Output the [x, y] coordinate of the center of the cell containing the given text.  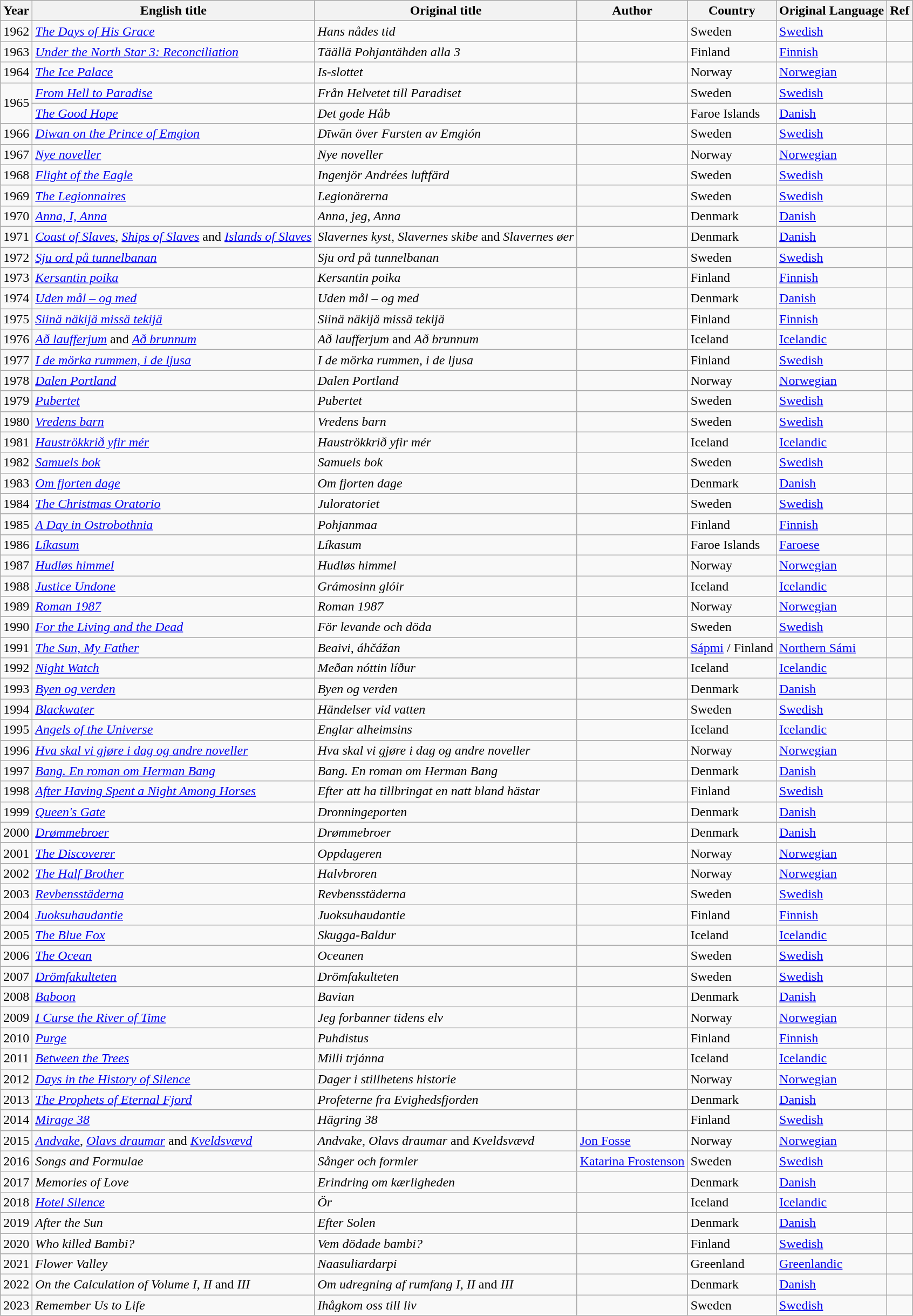
2023 [16, 1305]
The Ice Palace [174, 72]
English title [174, 11]
Hans nådes tid [446, 31]
Blackwater [174, 709]
Flight of the Eagle [174, 175]
Efter Solen [446, 1223]
Ihågkom oss till liv [446, 1305]
2012 [16, 1079]
1999 [16, 812]
2018 [16, 1202]
The Christmas Oratorio [174, 504]
2017 [16, 1182]
Memories of Love [174, 1182]
Meðan nóttin líður [446, 668]
Dager i stillhetens historie [446, 1079]
1989 [16, 607]
2002 [16, 873]
Sápmi / Finland [732, 648]
Queen's Gate [174, 812]
Pohjanmaa [446, 524]
2010 [16, 1038]
Country [732, 11]
1984 [16, 504]
För levande och döda [446, 627]
Naasuliardarpi [446, 1264]
Skugga-Baldur [446, 935]
Slavernes kyst, Slavernes skibe and Slavernes øer [446, 236]
1987 [16, 565]
1988 [16, 586]
Flower Valley [174, 1264]
Milli trjánna [446, 1059]
Profeterne fra Evighedsfjorden [446, 1100]
1978 [16, 381]
The Prophets of Eternal Fjord [174, 1100]
Under the North Star 3: Reconciliation [174, 52]
1973 [16, 278]
1968 [16, 175]
Täällä Pohjantähden alla 3 [446, 52]
On the Calculation of Volume I, II and III [174, 1285]
Dīwān över Fursten av Emgión [446, 134]
Northern Sámi [832, 648]
1972 [16, 257]
2016 [16, 1161]
I Curse the River of Time [174, 1017]
Juloratoriet [446, 504]
Anna, I, Anna [174, 216]
1965 [16, 103]
Baboon [174, 997]
2004 [16, 915]
Det gode Håb [446, 113]
1985 [16, 524]
2009 [16, 1017]
A Day in Ostrobothnia [174, 524]
Coast of Slaves, Ships of Slaves and Islands of Slaves [174, 236]
1971 [16, 236]
The Days of His Grace [174, 31]
The Blue Fox [174, 935]
For the Living and the Dead [174, 627]
Efter att ha tillbringat en natt bland hästar [446, 791]
Jeg forbanner tidens elv [446, 1017]
Halvbroren [446, 873]
Days in the History of Silence [174, 1079]
2011 [16, 1059]
Diwan on the Prince of Emgion [174, 134]
Purge [174, 1038]
Grámosinn glóir [446, 586]
1962 [16, 31]
1996 [16, 750]
Erindring om kærligheden [446, 1182]
Anna, jeg, Anna [446, 216]
1986 [16, 545]
2021 [16, 1264]
Beaivi, áhčážan [446, 648]
1974 [16, 299]
The Sun, My Father [174, 648]
Oceanen [446, 956]
2013 [16, 1100]
The Good Hope [174, 113]
1981 [16, 442]
After Having Spent a Night Among Horses [174, 791]
2019 [16, 1223]
2003 [16, 894]
1993 [16, 689]
Mirage 38 [174, 1120]
Sånger och formler [446, 1161]
1995 [16, 730]
Songs and Formulae [174, 1161]
1980 [16, 422]
Händelser vid vatten [446, 709]
2007 [16, 976]
Who killed Bambi? [174, 1243]
1976 [16, 340]
1964 [16, 72]
Author [632, 11]
1977 [16, 360]
Puhdistus [446, 1038]
Night Watch [174, 668]
Justice Undone [174, 586]
1998 [16, 791]
1997 [16, 771]
The Half Brother [174, 873]
2006 [16, 956]
Legionärerna [446, 195]
2022 [16, 1285]
Original Language [832, 11]
Faroese [832, 545]
From Hell to Paradise [174, 93]
2000 [16, 832]
1969 [16, 195]
2015 [16, 1141]
2005 [16, 935]
1967 [16, 154]
1979 [16, 401]
2008 [16, 997]
1991 [16, 648]
Katarina Frostenson [632, 1161]
1963 [16, 52]
Om udregning af rumfang I, II and III [446, 1285]
Jon Fosse [632, 1141]
Between the Trees [174, 1059]
Is-slottet [446, 72]
Hägring 38 [446, 1120]
1975 [16, 319]
Oppdageren [446, 853]
After the Sun [174, 1223]
Ingenjör Andrées luftfärd [446, 175]
1990 [16, 627]
2020 [16, 1243]
Hotel Silence [174, 1202]
The Legionnaires [174, 195]
The Discoverer [174, 853]
1983 [16, 483]
2014 [16, 1120]
Bavian [446, 997]
Original title [446, 11]
The Ocean [174, 956]
Ör [446, 1202]
Angels of the Universe [174, 730]
Year [16, 11]
1982 [16, 463]
Greenland [732, 1264]
Vem dödade bambi? [446, 1243]
1970 [16, 216]
Ref [900, 11]
1966 [16, 134]
Från Helvetet till Paradiset [446, 93]
Remember Us to Life [174, 1305]
Englar alheimsins [446, 730]
Greenlandic [832, 1264]
1992 [16, 668]
2001 [16, 853]
1994 [16, 709]
Dronningeporten [446, 812]
